Locate the cell with the specified text and output its [X, Y] center coordinate. 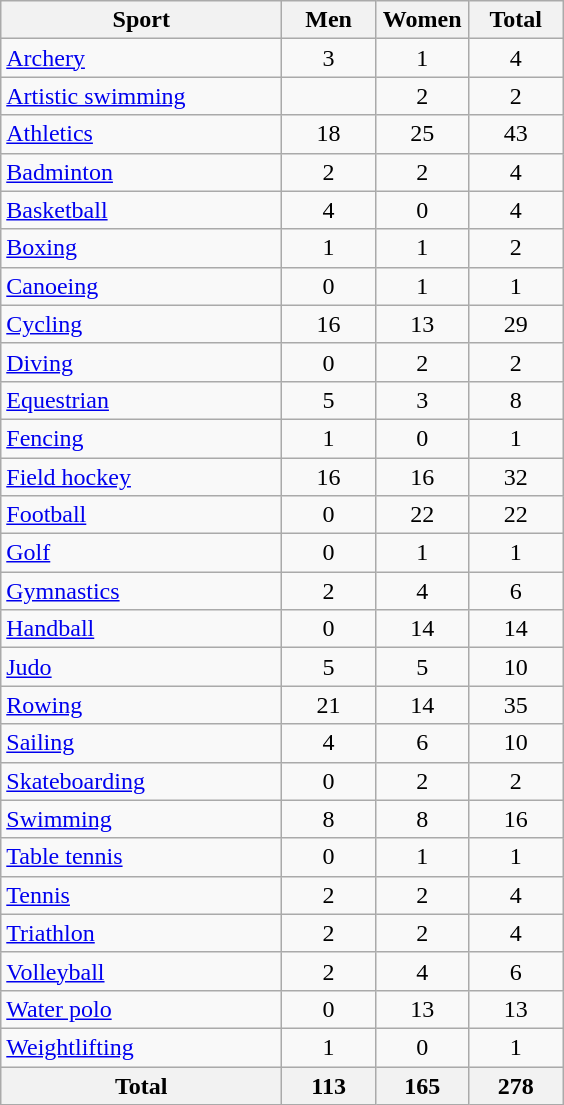
Archery [142, 58]
Golf [142, 553]
Football [142, 515]
Field hockey [142, 477]
29 [516, 324]
Artistic swimming [142, 96]
Athletics [142, 134]
Cycling [142, 324]
32 [516, 477]
Water polo [142, 1009]
Skateboarding [142, 781]
Equestrian [142, 400]
Basketball [142, 210]
Judo [142, 667]
Weightlifting [142, 1047]
Boxing [142, 248]
Triathlon [142, 933]
165 [422, 1085]
43 [516, 134]
113 [329, 1085]
Gymnastics [142, 591]
278 [516, 1085]
25 [422, 134]
Tennis [142, 895]
Men [329, 20]
Sport [142, 20]
Volleyball [142, 971]
Sailing [142, 743]
35 [516, 705]
Diving [142, 362]
Swimming [142, 819]
Rowing [142, 705]
21 [329, 705]
Fencing [142, 438]
Badminton [142, 172]
Women [422, 20]
Canoeing [142, 286]
Table tennis [142, 857]
Handball [142, 629]
18 [329, 134]
